Locate the cell with the specified text and output its [X, Y] center coordinate. 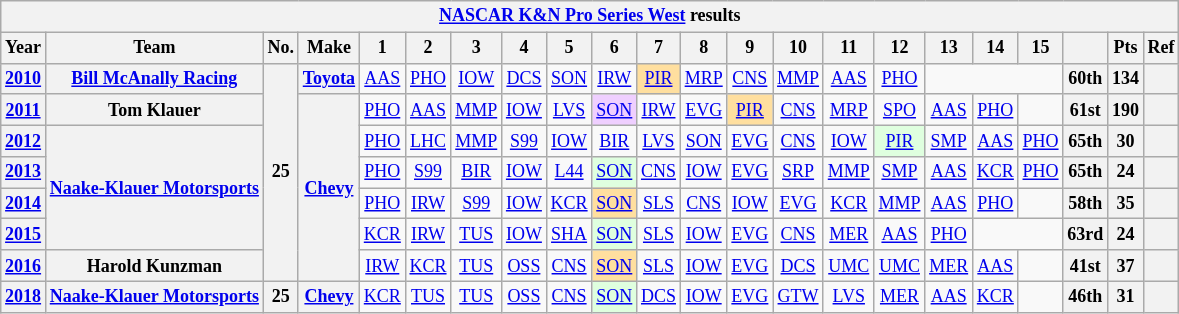
14 [995, 48]
8 [704, 48]
2 [428, 48]
2018 [24, 296]
12 [900, 48]
2013 [24, 172]
SHA [569, 234]
Harold Kunzman [154, 266]
41st [1086, 266]
L44 [569, 172]
2010 [24, 78]
7 [659, 48]
1 [382, 48]
30 [1126, 140]
GTW [798, 296]
Toyota [328, 78]
63rd [1086, 234]
Tom Klauer [154, 110]
9 [750, 48]
SRP [798, 172]
No. [280, 48]
2016 [24, 266]
58th [1086, 204]
134 [1126, 78]
Team [154, 48]
46th [1086, 296]
LHC [428, 140]
60th [1086, 78]
10 [798, 48]
6 [614, 48]
Year [24, 48]
NASCAR K&N Pro Series West results [590, 16]
3 [476, 48]
11 [848, 48]
31 [1126, 296]
61st [1086, 110]
Make [328, 48]
Ref [1161, 48]
190 [1126, 110]
2014 [24, 204]
37 [1126, 266]
2012 [24, 140]
2011 [24, 110]
4 [524, 48]
Pts [1126, 48]
13 [949, 48]
15 [1040, 48]
SPO [900, 110]
5 [569, 48]
2015 [24, 234]
Bill McAnally Racing [154, 78]
35 [1126, 204]
